Identify which cell holds the provided text, then report its [X, Y] central coordinate. 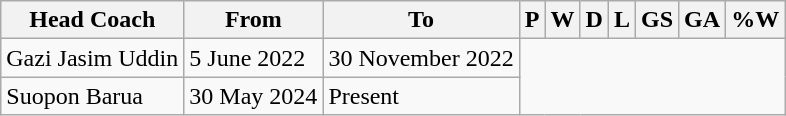
P [532, 20]
To [421, 20]
Head Coach [92, 20]
GA [702, 20]
Gazi Jasim Uddin [92, 58]
Suopon Barua [92, 96]
30 May 2024 [254, 96]
D [594, 20]
W [562, 20]
L [622, 20]
%W [756, 20]
5 June 2022 [254, 58]
GS [656, 20]
30 November 2022 [421, 58]
From [254, 20]
Present [421, 96]
